For the text-containing cell, return its midpoint in [X, Y] coordinate format. 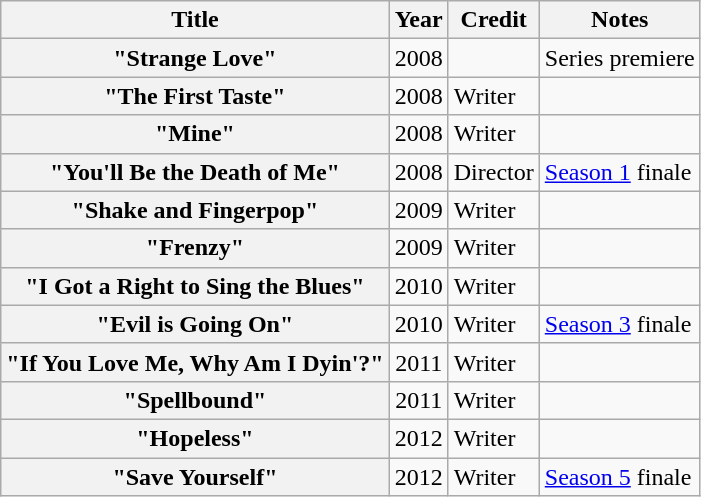
Season 1 finale [620, 172]
Season 5 finale [620, 477]
Notes [620, 20]
"Spellbound" [195, 400]
"Evil is Going On" [195, 324]
Year [418, 20]
Credit [494, 20]
"Shake and Fingerpop" [195, 210]
"Save Yourself" [195, 477]
"I Got a Right to Sing the Blues" [195, 286]
"Mine" [195, 134]
Series premiere [620, 58]
"Frenzy" [195, 248]
"Strange Love" [195, 58]
"Hopeless" [195, 438]
"You'll Be the Death of Me" [195, 172]
"If You Love Me, Why Am I Dyin'?" [195, 362]
Director [494, 172]
Season 3 finale [620, 324]
Title [195, 20]
"The First Taste" [195, 96]
